Provide the [X, Y] coordinate of the cell's center where the given text is located.  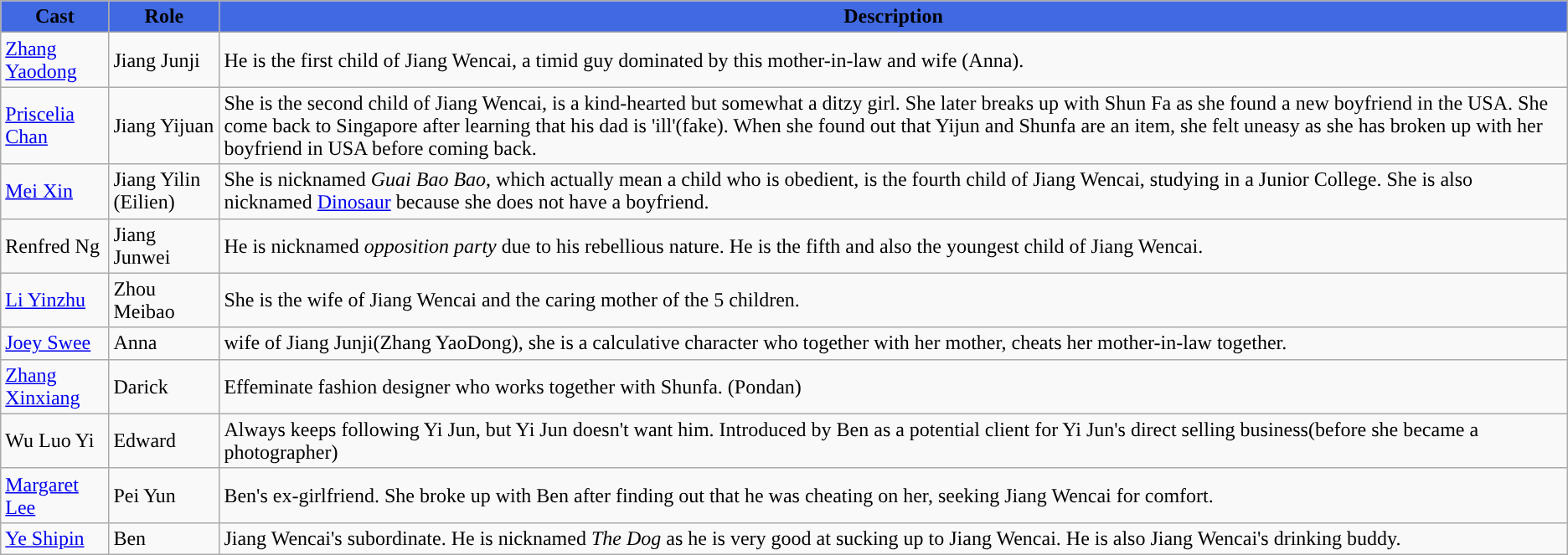
wife of Jiang Junji(Zhang YaoDong), she is a calculative character who together with her mother, cheats her mother-in-law together. [893, 343]
Mei Xin [55, 191]
Description [893, 17]
Darick [164, 387]
Role [164, 17]
He is nicknamed opposition party due to his rebellious nature. He is the fifth and also the youngest child of Jiang Wencai. [893, 246]
Cast [55, 17]
He is the first child of Jiang Wencai, a timid guy dominated by this mother-in-law and wife (Anna). [893, 60]
Jiang Yilin (Eilien) [164, 191]
Ye Shipin [55, 538]
Zhou Meibao [164, 300]
Anna [164, 343]
Joey Swee [55, 343]
Jiang Wencai's subordinate. He is nicknamed The Dog as he is very good at sucking up to Jiang Wencai. He is also Jiang Wencai's drinking buddy. [893, 538]
Priscelia Chan [55, 126]
Zhang Xinxiang [55, 387]
Wu Luo Yi [55, 440]
Ben [164, 538]
Jiang Yijuan [164, 126]
Li Yinzhu [55, 300]
Ben's ex-girlfriend. She broke up with Ben after finding out that he was cheating on her, seeking Jiang Wencai for comfort. [893, 496]
Pei Yun [164, 496]
She is the wife of Jiang Wencai and the caring mother of the 5 children. [893, 300]
Renfred Ng [55, 246]
Jiang Junji [164, 60]
Margaret Lee [55, 496]
Edward [164, 440]
Zhang Yaodong [55, 60]
Effeminate fashion designer who works together with Shunfa. (Pondan) [893, 387]
Jiang Junwei [164, 246]
